Return [X, Y] of the center of cell containing provided text 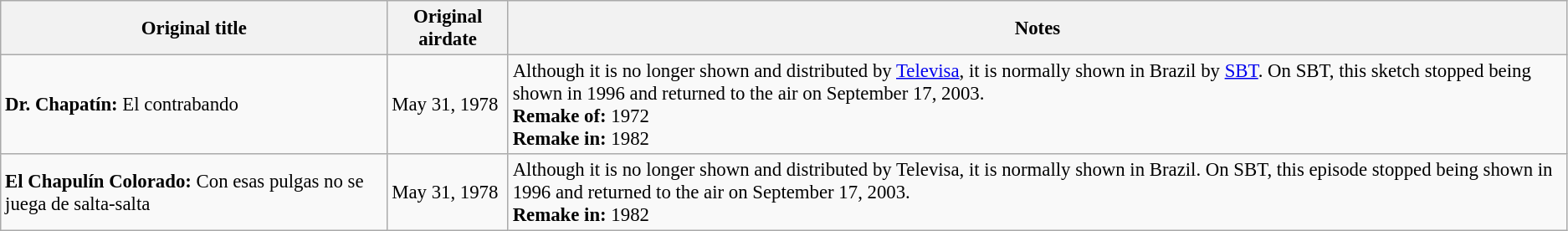
Dr. Chapatín: El contrabando [194, 105]
Original title [194, 28]
El Chapulín Colorado: Con esas pulgas no se juega de salta-salta [194, 192]
Notes [1038, 28]
Original airdate [448, 28]
